Output the (X, Y) coordinate of the center of the cell containing the given text.  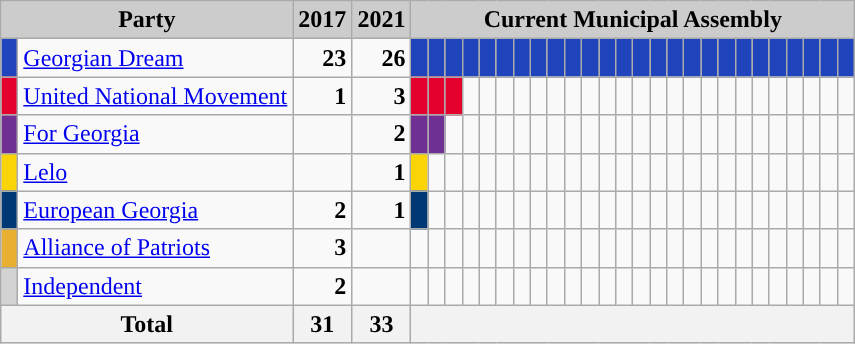
Party (147, 20)
Georgian Dream (156, 58)
2017 (322, 20)
2021 (382, 20)
23 (322, 58)
United National Movement (156, 96)
For Georgia (156, 134)
26 (382, 58)
Total (147, 324)
Independent (156, 286)
Lelo (156, 172)
33 (382, 324)
European Georgia (156, 210)
31 (322, 324)
Alliance of Patriots (156, 248)
Current Municipal Assembly (633, 20)
